Provide the (X, Y) coordinate of the cell's center where the given text is located.  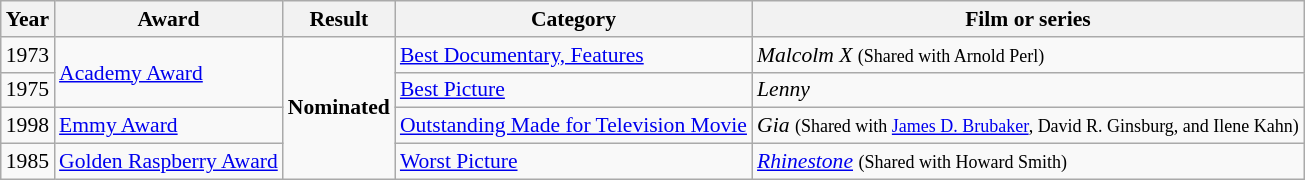
Outstanding Made for Television Movie (574, 126)
Lenny (1028, 90)
Best Documentary, Features (574, 55)
Emmy Award (168, 126)
Category (574, 19)
Award (168, 19)
Best Picture (574, 90)
Year (28, 19)
Film or series (1028, 19)
Gia (Shared with James D. Brubaker, David R. Ginsburg, and Ilene Kahn) (1028, 126)
Golden Raspberry Award (168, 162)
Result (339, 19)
Nominated (339, 108)
1975 (28, 90)
Worst Picture (574, 162)
Rhinestone (Shared with Howard Smith) (1028, 162)
1998 (28, 126)
1985 (28, 162)
Academy Award (168, 72)
1973 (28, 55)
Malcolm X (Shared with Arnold Perl) (1028, 55)
